Find where the given text appears and provide that cell's center as [x, y] coordinate. 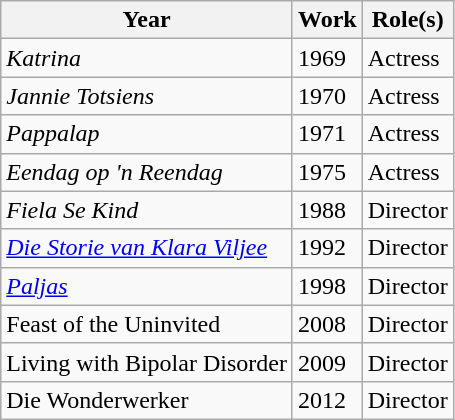
Die Storie van Klara Viljee [147, 248]
Living with Bipolar Disorder [147, 362]
Role(s) [408, 20]
Katrina [147, 58]
Fiela Se Kind [147, 210]
Die Wonderwerker [147, 400]
1992 [327, 248]
Paljas [147, 286]
2009 [327, 362]
Pappalap [147, 134]
Feast of the Uninvited [147, 324]
1969 [327, 58]
2008 [327, 324]
1975 [327, 172]
1970 [327, 96]
Year [147, 20]
1971 [327, 134]
Work [327, 20]
1998 [327, 286]
Jannie Totsiens [147, 96]
2012 [327, 400]
1988 [327, 210]
Eendag op 'n Reendag [147, 172]
